Detect which cell encompasses the target text, then output its [X, Y] center coordinate. 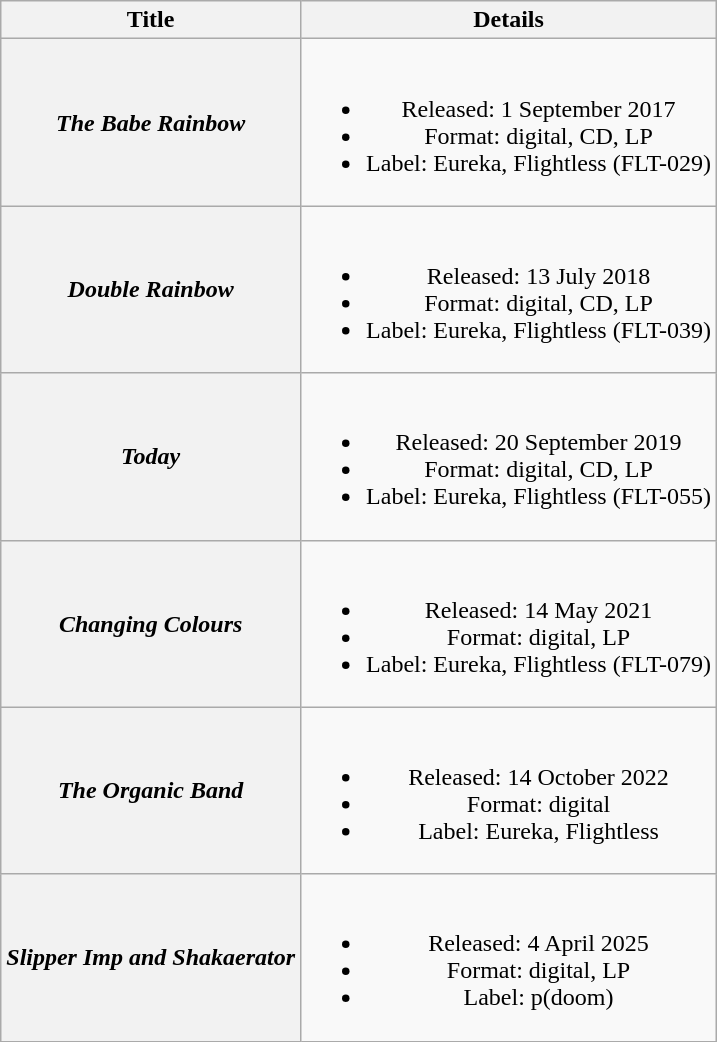
Today [151, 456]
Released: 14 May 2021Format: digital, LPLabel: Eureka, Flightless (FLT-079) [509, 624]
Details [509, 20]
The Babe Rainbow [151, 122]
Released: 4 April 2025Format: digital, LPLabel: p(doom) [509, 958]
Released: 1 September 2017Format: digital, CD, LPLabel: Eureka, Flightless (FLT-029) [509, 122]
Released: 14 October 2022Format: digitalLabel: Eureka, Flightless [509, 790]
The Organic Band [151, 790]
Released: 13 July 2018Format: digital, CD, LPLabel: Eureka, Flightless (FLT-039) [509, 290]
Slipper Imp and Shakaerator [151, 958]
Title [151, 20]
Changing Colours [151, 624]
Released: 20 September 2019Format: digital, CD, LPLabel: Eureka, Flightless (FLT-055) [509, 456]
Double Rainbow [151, 290]
